Output the (x, y) coordinate of the center of the cell containing the given text.  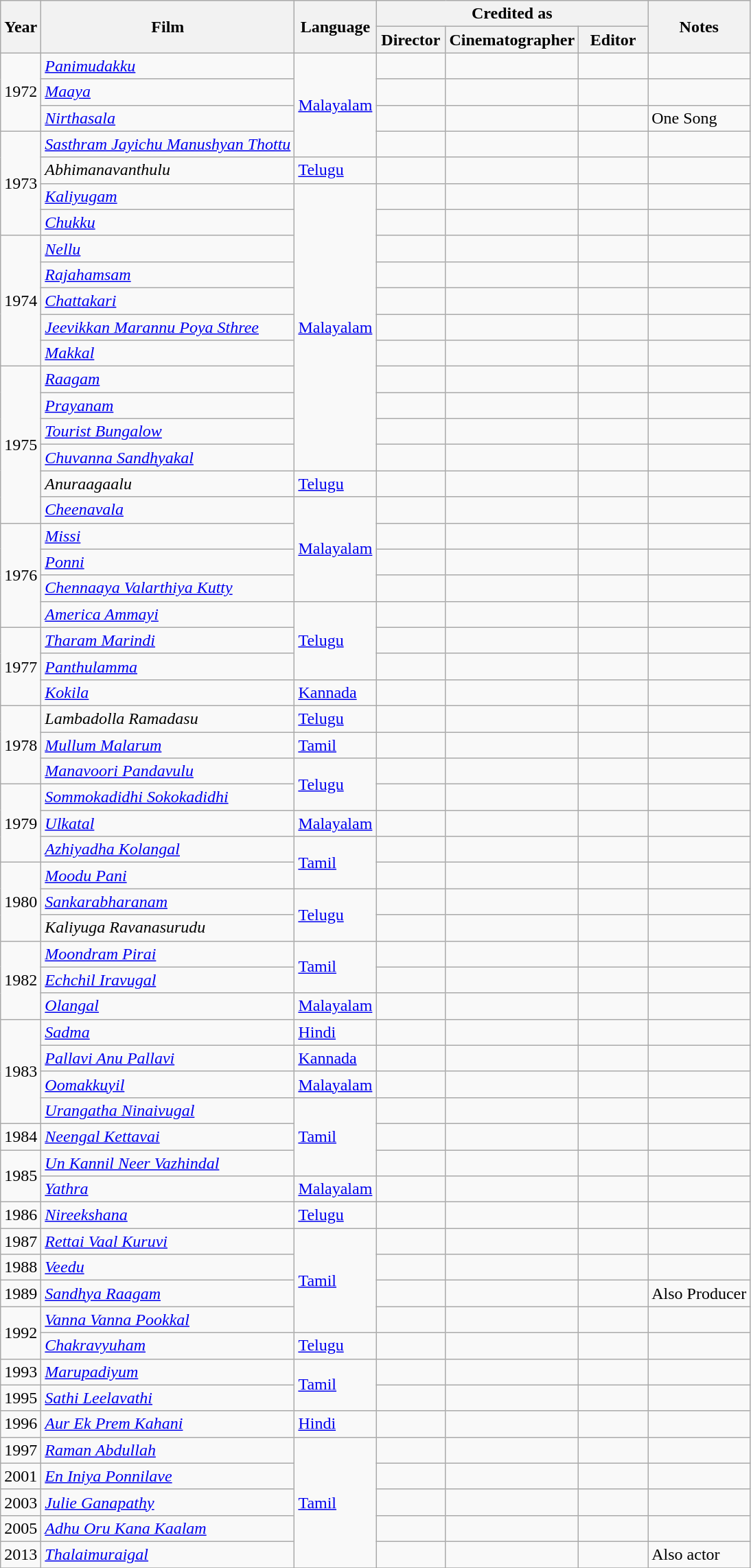
Credited as (512, 14)
Kaliyugam (167, 196)
Urangatha Ninaivugal (167, 1110)
Makkal (167, 353)
Panthulamma (167, 666)
1995 (21, 1398)
Cheenavala (167, 510)
Director (411, 40)
1978 (21, 745)
1985 (21, 1176)
1972 (21, 92)
Raman Abdullah (167, 1450)
Nireekshana (167, 1215)
Anuraagaalu (167, 484)
1996 (21, 1424)
Chakravyuham (167, 1346)
Chuvanna Sandhyakal (167, 458)
1976 (21, 575)
Chukku (167, 222)
Language (335, 27)
Veedu (167, 1267)
Tourist Bungalow (167, 432)
Cinematographer (512, 40)
Ulkatal (167, 823)
Sandhya Raagam (167, 1294)
2013 (21, 1554)
Tharam Marindi (167, 640)
Pallavi Anu Pallavi (167, 1058)
Kokila (167, 692)
America Ammayi (167, 614)
Also actor (699, 1554)
Yathra (167, 1189)
1980 (21, 902)
Raagam (167, 379)
Sommokadidhi Sokokadidhi (167, 797)
1986 (21, 1215)
1992 (21, 1333)
En Iniya Ponnilave (167, 1476)
Abhimanavanthulu (167, 170)
One Song (699, 118)
Kaliyuga Ravanasurudu (167, 928)
Notes (699, 27)
Rettai Vaal Kuruvi (167, 1241)
1989 (21, 1294)
Sadma (167, 1032)
Jeevikkan Marannu Poya Sthree (167, 327)
2003 (21, 1502)
2005 (21, 1528)
Azhiyadha Kolangal (167, 850)
1977 (21, 666)
Moodu Pani (167, 876)
Maaya (167, 92)
1993 (21, 1372)
Nirthasala (167, 118)
1975 (21, 445)
Sathi Leelavathi (167, 1398)
Lambadolla Ramadasu (167, 718)
2001 (21, 1476)
Un Kannil Neer Vazhindal (167, 1163)
Neengal Kettavai (167, 1136)
Film (167, 27)
Rajahamsam (167, 274)
Chennaaya Valarthiya Kutty (167, 588)
1979 (21, 823)
Moondram Pirai (167, 954)
1984 (21, 1136)
Thalaimuraigal (167, 1554)
Sankarabharanam (167, 902)
1988 (21, 1267)
Manavoori Pandavulu (167, 771)
Olangal (167, 1006)
Vanna Vanna Pookkal (167, 1320)
1982 (21, 980)
Editor (614, 40)
1974 (21, 301)
1987 (21, 1241)
1973 (21, 183)
Year (21, 27)
Also Producer (699, 1294)
Marupadiyum (167, 1372)
Adhu Oru Kana Kaalam (167, 1528)
Prayanam (167, 406)
Sasthram Jayichu Manushyan Thottu (167, 144)
1983 (21, 1071)
1997 (21, 1450)
Aur Ek Prem Kahani (167, 1424)
Julie Ganapathy (167, 1502)
Missi (167, 536)
Echchil Iravugal (167, 980)
Chattakari (167, 301)
Panimudakku (167, 66)
Mullum Malarum (167, 745)
Oomakkuyil (167, 1084)
Ponni (167, 562)
Nellu (167, 248)
